Locate the cell with the specified text and output its (x, y) center coordinate. 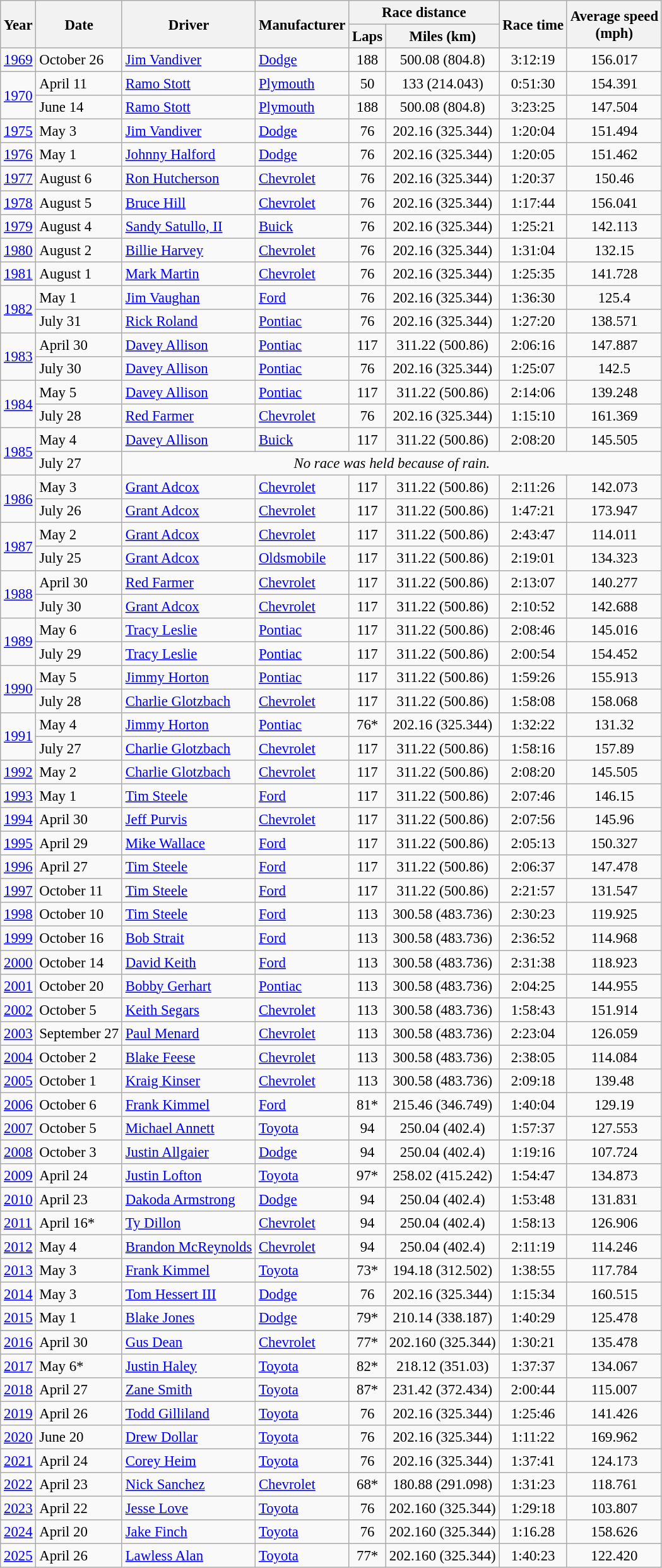
210.14 (338.187) (442, 1319)
Race time (533, 24)
Bruce Hill (188, 203)
144.955 (614, 986)
August 2 (79, 250)
158.068 (614, 701)
Bob Strait (188, 938)
Ron Hutcherson (188, 179)
2:43:47 (533, 535)
82* (367, 1366)
2019 (18, 1413)
2020 (18, 1437)
1:31:04 (533, 250)
76* (367, 725)
Dakoda Armstrong (188, 1200)
Justin Haley (188, 1366)
1:20:05 (533, 155)
1:37:37 (533, 1366)
2021 (18, 1461)
1995 (18, 844)
1980 (18, 250)
1999 (18, 938)
Billie Harvey (188, 250)
156.017 (614, 60)
2003 (18, 1033)
2014 (18, 1295)
Average speed(mph) (614, 24)
156.041 (614, 203)
Rick Roland (188, 321)
1:17:44 (533, 203)
1:58:16 (533, 748)
May 6 (79, 630)
Brandon McReynolds (188, 1247)
2:38:05 (533, 1057)
Jesse Love (188, 1508)
October 3 (79, 1152)
169.962 (614, 1437)
Mike Wallace (188, 844)
April 16* (79, 1223)
October 6 (79, 1104)
1984 (18, 404)
June 14 (79, 107)
October 11 (79, 891)
173.947 (614, 511)
Keith Segars (188, 1010)
Jeff Purvis (188, 820)
Zane Smith (188, 1389)
1:40:04 (533, 1104)
April 20 (79, 1532)
1:25:46 (533, 1413)
146.15 (614, 796)
160.515 (614, 1295)
1993 (18, 796)
1992 (18, 772)
Ty Dillon (188, 1223)
73* (367, 1271)
2:05:13 (533, 844)
October 26 (79, 60)
215.46 (346.749) (442, 1104)
1994 (18, 820)
August 5 (79, 203)
140.277 (614, 582)
1986 (18, 499)
1:36:30 (533, 297)
117.784 (614, 1271)
1:57:37 (533, 1128)
1:25:21 (533, 226)
April 29 (79, 844)
131.32 (614, 725)
154.391 (614, 84)
1:59:26 (533, 678)
133 (214.043) (442, 84)
151.462 (614, 155)
2006 (18, 1104)
1977 (18, 179)
1:25:35 (533, 273)
Oldsmobile (302, 559)
132.15 (614, 250)
2023 (18, 1508)
David Keith (188, 962)
115.007 (614, 1389)
2010 (18, 1200)
1979 (18, 226)
1:15:34 (533, 1295)
2016 (18, 1342)
258.02 (415.242) (442, 1176)
139.48 (614, 1081)
1:54:47 (533, 1176)
1:53:48 (533, 1200)
157.89 (614, 748)
114.084 (614, 1057)
1989 (18, 642)
October 10 (79, 915)
Miles (km) (442, 37)
July 26 (79, 511)
154.452 (614, 654)
2:06:37 (533, 867)
Gus Dean (188, 1342)
October 16 (79, 938)
Blake Feese (188, 1057)
2017 (18, 1366)
September 27 (79, 1033)
126.059 (614, 1033)
131.831 (614, 1200)
1:16.28 (533, 1532)
150.327 (614, 844)
2:36:52 (533, 938)
1:37:41 (533, 1461)
1:58:13 (533, 1223)
142.5 (614, 369)
3:12:19 (533, 60)
134.067 (614, 1366)
79* (367, 1319)
134.873 (614, 1176)
218.12 (351.03) (442, 1366)
134.323 (614, 559)
2025 (18, 1556)
2:04:25 (533, 986)
Year (18, 24)
2:23:04 (533, 1033)
141.426 (614, 1413)
1975 (18, 131)
2001 (18, 986)
1:32:22 (533, 725)
1991 (18, 736)
0:51:30 (533, 84)
114.246 (614, 1247)
151.494 (614, 131)
150.46 (614, 179)
1998 (18, 915)
147.478 (614, 867)
139.248 (614, 392)
145.016 (614, 630)
2012 (18, 1247)
158.626 (614, 1532)
July 29 (79, 654)
1:38:55 (533, 1271)
2002 (18, 1010)
Driver (188, 24)
2:14:06 (533, 392)
155.913 (614, 678)
1:40:23 (533, 1556)
1:30:21 (533, 1342)
1:58:43 (533, 1010)
Blake Jones (188, 1319)
107.724 (614, 1152)
114.968 (614, 938)
2:07:56 (533, 820)
2:11:26 (533, 488)
1985 (18, 452)
1:20:37 (533, 179)
Nick Sanchez (188, 1485)
No race was held because of rain. (391, 464)
April 22 (79, 1508)
118.761 (614, 1485)
April 11 (79, 84)
125.4 (614, 297)
114.011 (614, 535)
231.42 (372.434) (442, 1389)
3:23:25 (533, 107)
Jim Vaughan (188, 297)
Jake Finch (188, 1532)
Drew Dollar (188, 1437)
1969 (18, 60)
1:40:29 (533, 1319)
81* (367, 1104)
127.553 (614, 1128)
142.113 (614, 226)
2008 (18, 1152)
1:27:20 (533, 321)
Tom Hessert III (188, 1295)
2:31:38 (533, 962)
Race distance (424, 13)
Corey Heim (188, 1461)
2018 (18, 1389)
August 6 (79, 179)
Sandy Satullo, II (188, 226)
138.571 (614, 321)
87* (367, 1389)
Paul Menard (188, 1033)
July 31 (79, 321)
2024 (18, 1532)
129.19 (614, 1104)
Date (79, 24)
1996 (18, 867)
122.420 (614, 1556)
124.173 (614, 1461)
October 14 (79, 962)
1990 (18, 690)
October 1 (79, 1081)
2015 (18, 1319)
97* (367, 1176)
145.96 (614, 820)
July 25 (79, 559)
1970 (18, 96)
2:00:44 (533, 1389)
October 20 (79, 986)
119.925 (614, 915)
1:25:07 (533, 369)
1:47:21 (533, 511)
141.728 (614, 273)
Lawless Alan (188, 1556)
Bobby Gerhart (188, 986)
1:19:16 (533, 1152)
June 20 (79, 1437)
2005 (18, 1081)
2009 (18, 1176)
151.914 (614, 1010)
May 6* (79, 1366)
1:58:08 (533, 701)
2004 (18, 1057)
2:21:57 (533, 891)
2:19:01 (533, 559)
50 (367, 84)
Justin Lofton (188, 1176)
Todd Gilliland (188, 1413)
2:08:46 (533, 630)
2011 (18, 1223)
Mark Martin (188, 273)
Kraig Kinser (188, 1081)
103.807 (614, 1508)
2:07:46 (533, 796)
Michael Annett (188, 1128)
1988 (18, 594)
August 4 (79, 226)
1:15:10 (533, 416)
1997 (18, 891)
2007 (18, 1128)
2:30:23 (533, 915)
2:10:52 (533, 606)
2000 (18, 962)
147.887 (614, 345)
68* (367, 1485)
1983 (18, 356)
Manufacturer (302, 24)
Laps (367, 37)
1:20:04 (533, 131)
2:00:54 (533, 654)
2022 (18, 1485)
1:11:22 (533, 1437)
142.073 (614, 488)
Justin Allgaier (188, 1152)
147.504 (614, 107)
1981 (18, 273)
2:06:16 (533, 345)
2013 (18, 1271)
126.906 (614, 1223)
118.923 (614, 962)
August 1 (79, 273)
1987 (18, 547)
1976 (18, 155)
194.18 (312.502) (442, 1271)
161.369 (614, 416)
1982 (18, 309)
135.478 (614, 1342)
125.478 (614, 1319)
1:31:23 (533, 1485)
2:11:19 (533, 1247)
131.547 (614, 891)
1978 (18, 203)
2:13:07 (533, 582)
180.88 (291.098) (442, 1485)
2:09:18 (533, 1081)
142.688 (614, 606)
October 2 (79, 1057)
Johnny Halford (188, 155)
1:29:18 (533, 1508)
